Pinpoint the cell where the given text exists, returning its [X, Y] midpoint coordinate. 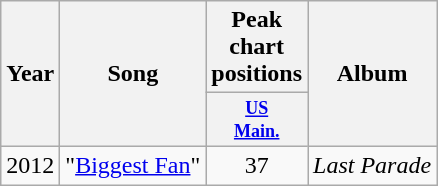
Song [133, 74]
Peak chart positions [257, 47]
"Biggest Fan" [133, 165]
2012 [30, 165]
Last Parade [372, 165]
Album [372, 74]
37 [257, 165]
Year [30, 74]
USMain. [257, 120]
